Search for the cell housing the specified text and yield its (x, y) center coordinate. 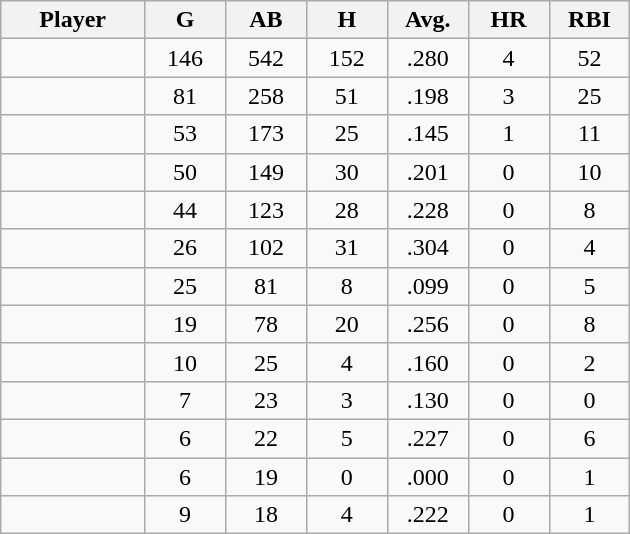
.160 (428, 362)
173 (266, 134)
H (346, 20)
RBI (590, 20)
78 (266, 324)
.280 (428, 58)
.145 (428, 134)
28 (346, 210)
.256 (428, 324)
Player (73, 20)
152 (346, 58)
.201 (428, 172)
AB (266, 20)
102 (266, 248)
9 (186, 515)
11 (590, 134)
149 (266, 172)
44 (186, 210)
Avg. (428, 20)
23 (266, 400)
31 (346, 248)
258 (266, 96)
G (186, 20)
542 (266, 58)
.099 (428, 286)
7 (186, 400)
.304 (428, 248)
22 (266, 438)
50 (186, 172)
53 (186, 134)
20 (346, 324)
.222 (428, 515)
.000 (428, 477)
52 (590, 58)
.228 (428, 210)
30 (346, 172)
146 (186, 58)
123 (266, 210)
.198 (428, 96)
HR (508, 20)
26 (186, 248)
.227 (428, 438)
.130 (428, 400)
18 (266, 515)
2 (590, 362)
51 (346, 96)
